Return the (X, Y) coordinate for the center point of the cell that contains the specified text.  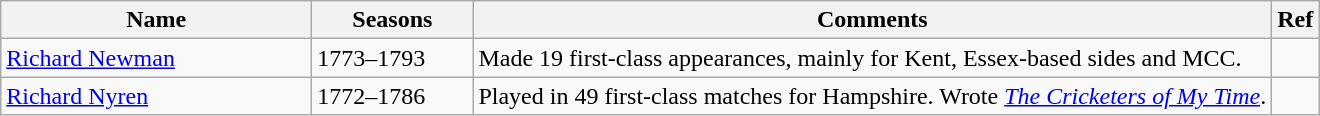
Comments (872, 20)
Played in 49 first-class matches for Hampshire. Wrote The Cricketers of My Time. (872, 96)
Made 19 first-class appearances, mainly for Kent, Essex-based sides and MCC. (872, 58)
Richard Nyren (156, 96)
1773–1793 (392, 58)
Seasons (392, 20)
Ref (1296, 20)
Richard Newman (156, 58)
1772–1786 (392, 96)
Name (156, 20)
